Extract the (X, Y) coordinate from the center of the cell holding the provided text.  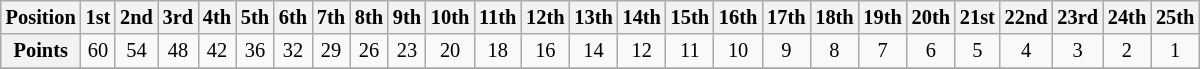
25th (1175, 17)
20th (931, 17)
11 (690, 51)
29 (331, 51)
11th (498, 17)
Position (41, 17)
5 (978, 51)
6 (931, 51)
18 (498, 51)
1 (1175, 51)
23rd (1077, 17)
9th (407, 17)
8 (834, 51)
2nd (136, 17)
8th (369, 17)
48 (178, 51)
23 (407, 51)
21st (978, 17)
60 (98, 51)
14th (642, 17)
12 (642, 51)
36 (255, 51)
19th (883, 17)
2 (1127, 51)
10 (738, 51)
9 (786, 51)
6th (293, 17)
54 (136, 51)
10th (450, 17)
20 (450, 51)
4 (1026, 51)
17th (786, 17)
22nd (1026, 17)
15th (690, 17)
42 (217, 51)
14 (593, 51)
13th (593, 17)
18th (834, 17)
16th (738, 17)
26 (369, 51)
12th (545, 17)
32 (293, 51)
4th (217, 17)
7th (331, 17)
3rd (178, 17)
1st (98, 17)
Points (41, 51)
24th (1127, 17)
5th (255, 17)
16 (545, 51)
3 (1077, 51)
7 (883, 51)
